Pinpoint the cell where the given text exists, returning its [X, Y] midpoint coordinate. 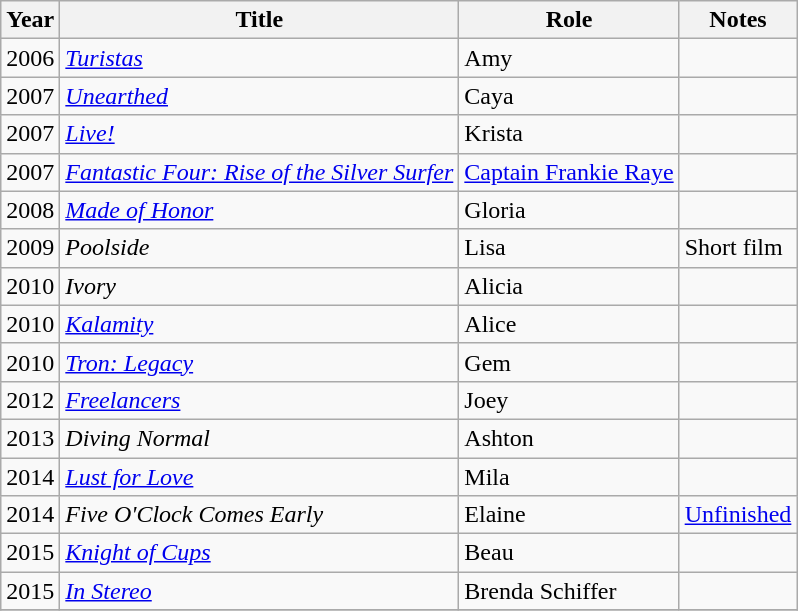
Fantastic Four: Rise of the Silver Surfer [260, 172]
Elaine [569, 515]
Knight of Cups [260, 553]
Alice [569, 324]
Live! [260, 134]
2009 [30, 248]
Year [30, 20]
2013 [30, 438]
Gem [569, 362]
2006 [30, 58]
Made of Honor [260, 210]
Gloria [569, 210]
Short film [738, 248]
In Stereo [260, 591]
Freelancers [260, 400]
2008 [30, 210]
Captain Frankie Raye [569, 172]
Five O'Clock Comes Early [260, 515]
Turistas [260, 58]
Lisa [569, 248]
Amy [569, 58]
Joey [569, 400]
Role [569, 20]
Unearthed [260, 96]
Brenda Schiffer [569, 591]
Notes [738, 20]
Beau [569, 553]
Krista [569, 134]
Unfinished [738, 515]
Ashton [569, 438]
Ivory [260, 286]
2012 [30, 400]
Poolside [260, 248]
Alicia [569, 286]
Lust for Love [260, 477]
Diving Normal [260, 438]
Tron: Legacy [260, 362]
Mila [569, 477]
Caya [569, 96]
Title [260, 20]
Kalamity [260, 324]
